Output the [X, Y] coordinate of the center of the cell containing the given text.  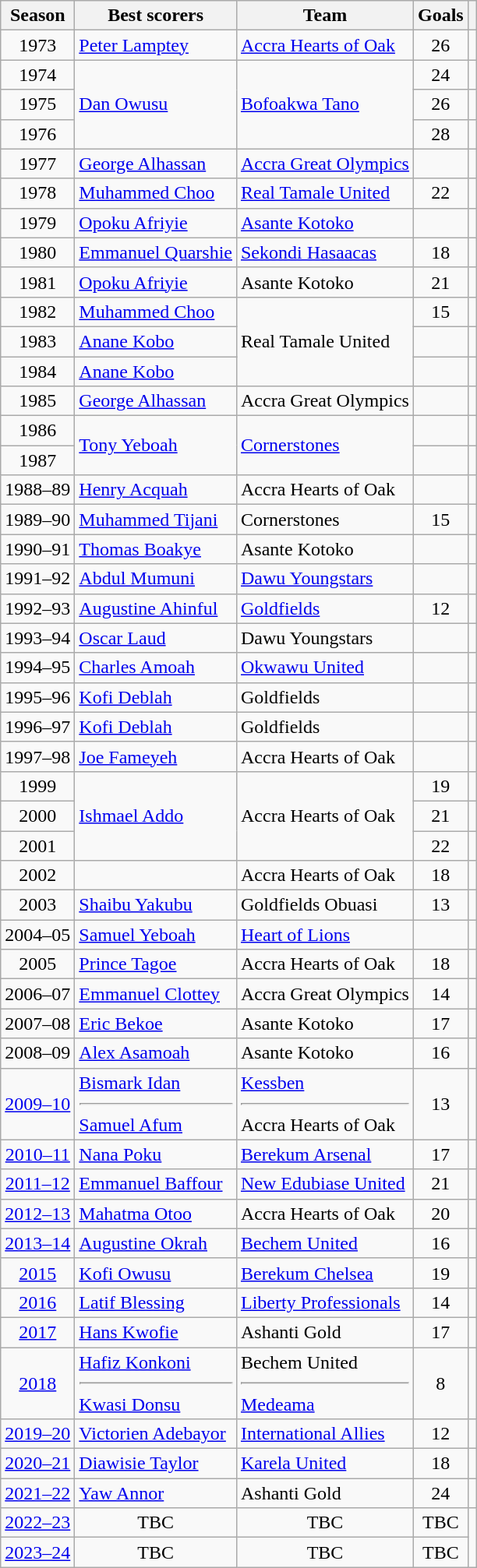
1986 [37, 431]
Bechem United [324, 1243]
1978 [37, 193]
1992–93 [37, 608]
1975 [37, 104]
2021–22 [37, 1493]
1995–96 [37, 697]
Henry Acquah [156, 490]
Hafiz Konkoni Kwasi Donsu [156, 1383]
Bechem UnitedMedeama [324, 1383]
1989–90 [37, 520]
Prince Tagoe [156, 964]
Samuel Yeboah [156, 935]
Charles Amoah [156, 668]
1973 [37, 45]
Ishmael Addo [156, 816]
2020–21 [37, 1464]
Peter Lamptey [156, 45]
Goals [440, 16]
Heart of Lions [324, 935]
2017 [37, 1332]
Berekum Arsenal [324, 1154]
1991–92 [37, 579]
Berekum Chelsea [324, 1273]
8 [440, 1383]
Okwawu United [324, 668]
KessbenAccra Hearts of Oak [324, 1104]
Abdul Mumuni [156, 579]
1977 [37, 164]
2013–14 [37, 1243]
1988–89 [37, 490]
Muhammed Tijani [156, 520]
1994–95 [37, 668]
2023–24 [37, 1552]
Goldfields Obuasi [324, 905]
28 [440, 134]
1993–94 [37, 638]
Best scorers [156, 16]
1982 [37, 312]
2010–11 [37, 1154]
2018 [37, 1383]
Augustine Okrah [156, 1243]
Diawisie Taylor [156, 1464]
Bismark Idan Samuel Afum [156, 1104]
Team [324, 16]
1974 [37, 75]
Bofoakwa Tano [324, 104]
Sekondi Hasaacas [324, 252]
Mahatma Otoo [156, 1214]
1997–98 [37, 756]
Emmanuel Baffour [156, 1184]
Nana Poku [156, 1154]
1976 [37, 134]
Dan Owusu [156, 104]
2011–12 [37, 1184]
Liberty Professionals [324, 1302]
2019–20 [37, 1434]
2005 [37, 964]
20 [440, 1214]
Yaw Annor [156, 1493]
Emmanuel Quarshie [156, 252]
2000 [37, 816]
1987 [37, 460]
Augustine Ahinful [156, 608]
Victorien Adebayor [156, 1434]
1980 [37, 252]
Latif Blessing [156, 1302]
1999 [37, 786]
Alex Asamoah [156, 1053]
Emmanuel Clottey [156, 994]
1979 [37, 223]
Tony Yeboah [156, 446]
2002 [37, 876]
Kofi Owusu [156, 1273]
Season [37, 16]
2016 [37, 1302]
Hans Kwofie [156, 1332]
Shaibu Yakubu [156, 905]
Joe Fameyeh [156, 756]
2012–13 [37, 1214]
2007–08 [37, 1024]
1996–97 [37, 727]
2006–07 [37, 994]
Thomas Boakye [156, 549]
2022–23 [37, 1523]
Karela United [324, 1464]
2004–05 [37, 935]
Oscar Laud [156, 638]
2015 [37, 1273]
New Edubiase United [324, 1184]
1981 [37, 282]
1985 [37, 401]
1990–91 [37, 549]
2003 [37, 905]
Eric Bekoe [156, 1024]
1984 [37, 372]
2008–09 [37, 1053]
2001 [37, 845]
2009–10 [37, 1104]
1983 [37, 341]
International Allies [324, 1434]
